Determine the (X, Y) coordinate at the center of the cell enclosing the given text.  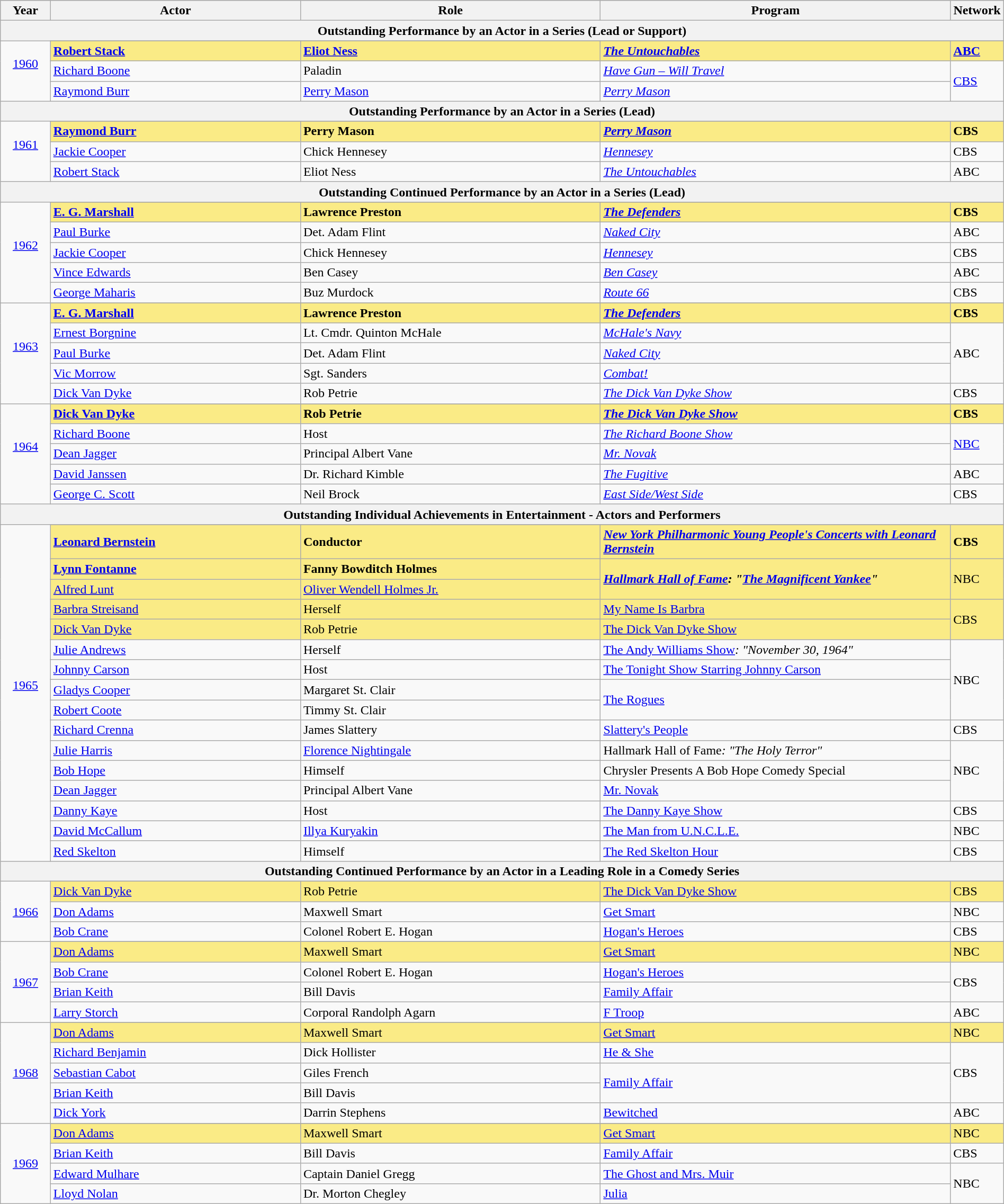
Dick York (175, 1113)
Chrysler Presents A Bob Hope Comedy Special (775, 770)
Johnny Carson (175, 670)
Illya Kuryakin (450, 831)
1969 (25, 1163)
Red Skelton (175, 851)
Giles French (450, 1073)
George Maharis (175, 293)
Robert Coote (175, 710)
Combat! (775, 373)
Network (977, 11)
1968 (25, 1073)
Corporal Randolph Agarn (450, 1012)
Captain Daniel Gregg (450, 1173)
George C. Scott (175, 494)
Vic Morrow (175, 373)
He & She (775, 1053)
Buz Murdock (450, 293)
Paladin (450, 71)
The Rogues (775, 700)
Barbra Streisand (175, 609)
The Danny Kaye Show (775, 811)
Sgt. Sanders (450, 373)
1967 (25, 982)
Lloyd Nolan (175, 1193)
Florence Nightingale (450, 750)
Outstanding Performance by an Actor in a Series (Lead or Support) (502, 31)
Danny Kaye (175, 811)
Dick Hollister (450, 1053)
Alfred Lunt (175, 589)
Slattery's People (775, 730)
Edward Mulhare (175, 1173)
The Andy Williams Show: "November 30, 1964" (775, 650)
Fanny Bowditch Holmes (450, 569)
Route 66 (775, 293)
Julie Andrews (175, 650)
1961 (25, 151)
Conductor (450, 541)
1963 (25, 353)
Hallmark Hall of Fame: "The Magnificent Yankee" (775, 579)
Actor (175, 11)
Richard Crenna (175, 730)
New York Philharmonic Young People's Concerts with Leonard Bernstein (775, 541)
Timmy St. Clair (450, 710)
Margaret St. Clair (450, 690)
Dr. Richard Kimble (450, 474)
Julia (775, 1193)
The Fugitive (775, 474)
Program (775, 11)
Vince Edwards (175, 273)
Have Gun – Will Travel (775, 71)
The Red Skelton Hour (775, 851)
Outstanding Continued Performance by an Actor in a Series (Lead) (502, 192)
McHale's Navy (775, 333)
Neil Brock (450, 494)
The Ghost and Mrs. Muir (775, 1173)
Bewitched (775, 1113)
Gladys Cooper (175, 690)
David Janssen (175, 474)
Larry Storch (175, 1012)
Sebastian Cabot (175, 1073)
Richard Benjamin (175, 1053)
Ernest Borgnine (175, 333)
Outstanding Individual Achievements in Entertainment - Actors and Performers (502, 514)
Julie Harris (175, 750)
The Richard Boone Show (775, 434)
1966 (25, 911)
Dr. Morton Chegley (450, 1193)
Lt. Cmdr. Quinton McHale (450, 333)
F Troop (775, 1012)
Year (25, 11)
The Man from U.N.C.L.E. (775, 831)
East Side/West Side (775, 494)
Bob Hope (175, 770)
1962 (25, 252)
Role (450, 11)
Oliver Wendell Holmes Jr. (450, 589)
Hallmark Hall of Fame: "The Holy Terror" (775, 750)
David McCallum (175, 831)
1965 (25, 693)
1964 (25, 454)
My Name Is Barbra (775, 609)
Outstanding Continued Performance by an Actor in a Leading Role in a Comedy Series (502, 871)
Darrin Stephens (450, 1113)
Lynn Fontanne (175, 569)
The Tonight Show Starring Johnny Carson (775, 670)
James Slattery (450, 730)
1960 (25, 71)
Leonard Bernstein (175, 541)
Outstanding Performance by an Actor in a Series (Lead) (502, 111)
